Provide the (x, y) coordinate of the cell's center where the given text is located.  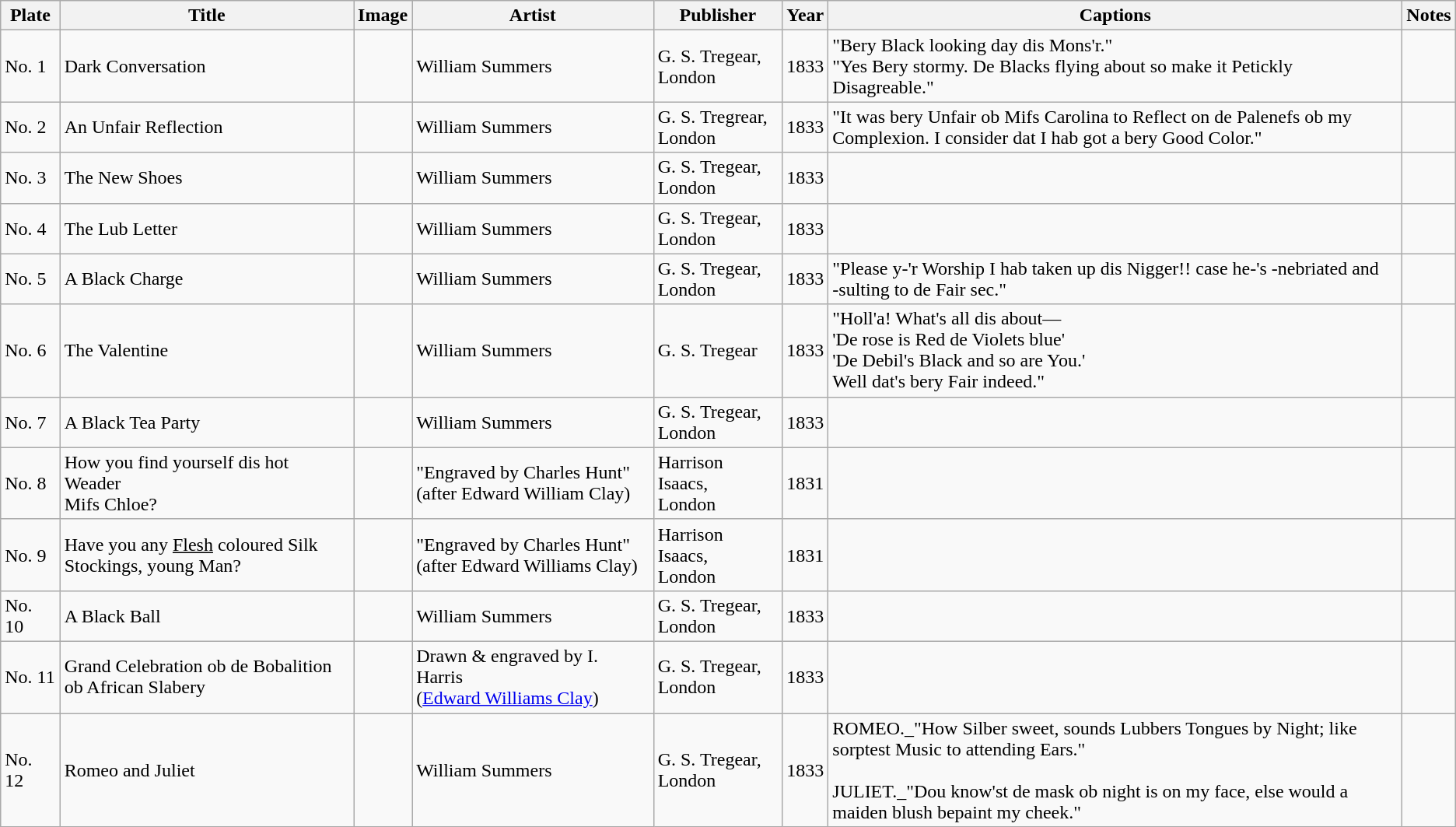
No. 7 (30, 422)
The Valentine (207, 350)
No. 5 (30, 279)
An Unfair Reflection (207, 128)
No. 4 (30, 229)
"Engraved by Charles Hunt"(after Edward William Clay) (534, 483)
Notes (1429, 16)
"Holl'a! What's all dis about—'De rose is Red de Violets blue''De Debil's Black and so are You.'Well dat's bery Fair indeed." (1115, 350)
No. 3 (30, 177)
Plate (30, 16)
Year (806, 16)
No. 2 (30, 128)
Dark Conversation (207, 66)
A Black Ball (207, 616)
Artist (534, 16)
Title (207, 16)
No. 9 (30, 555)
G. S. Tregear (718, 350)
A Black Charge (207, 279)
How you find yourself dis hot WeaderMifs Chloe? (207, 483)
No. 6 (30, 350)
"Engraved by Charles Hunt"(after Edward Williams Clay) (534, 555)
"Bery Black looking day dis Mons'r.""Yes Bery stormy. De Blacks flying about so make it Petickly Disagreable." (1115, 66)
The Lub Letter (207, 229)
Drawn & engraved by I. Harris(Edward Williams Clay) (534, 677)
Romeo and Juliet (207, 769)
No. 8 (30, 483)
The New Shoes (207, 177)
No. 10 (30, 616)
"It was bery Unfair ob Mifs Carolina to Reflect on de Palenefs ob myComplexion. I consider dat I hab got a bery Good Color." (1115, 128)
Have you any Flesh coloured SilkStockings, young Man? (207, 555)
Grand Celebration ob de Bobalitionob African Slabery (207, 677)
Captions (1115, 16)
G. S. Tregrear,London (718, 128)
No. 1 (30, 66)
Image (383, 16)
A Black Tea Party (207, 422)
Publisher (718, 16)
No. 12 (30, 769)
No. 11 (30, 677)
"Please y-'r Worship I hab taken up dis Nigger!! case he-'s -nebriated and-sulting to de Fair sec." (1115, 279)
